Capture the cell that displays the provided text and extract its (x, y) central coordinate. 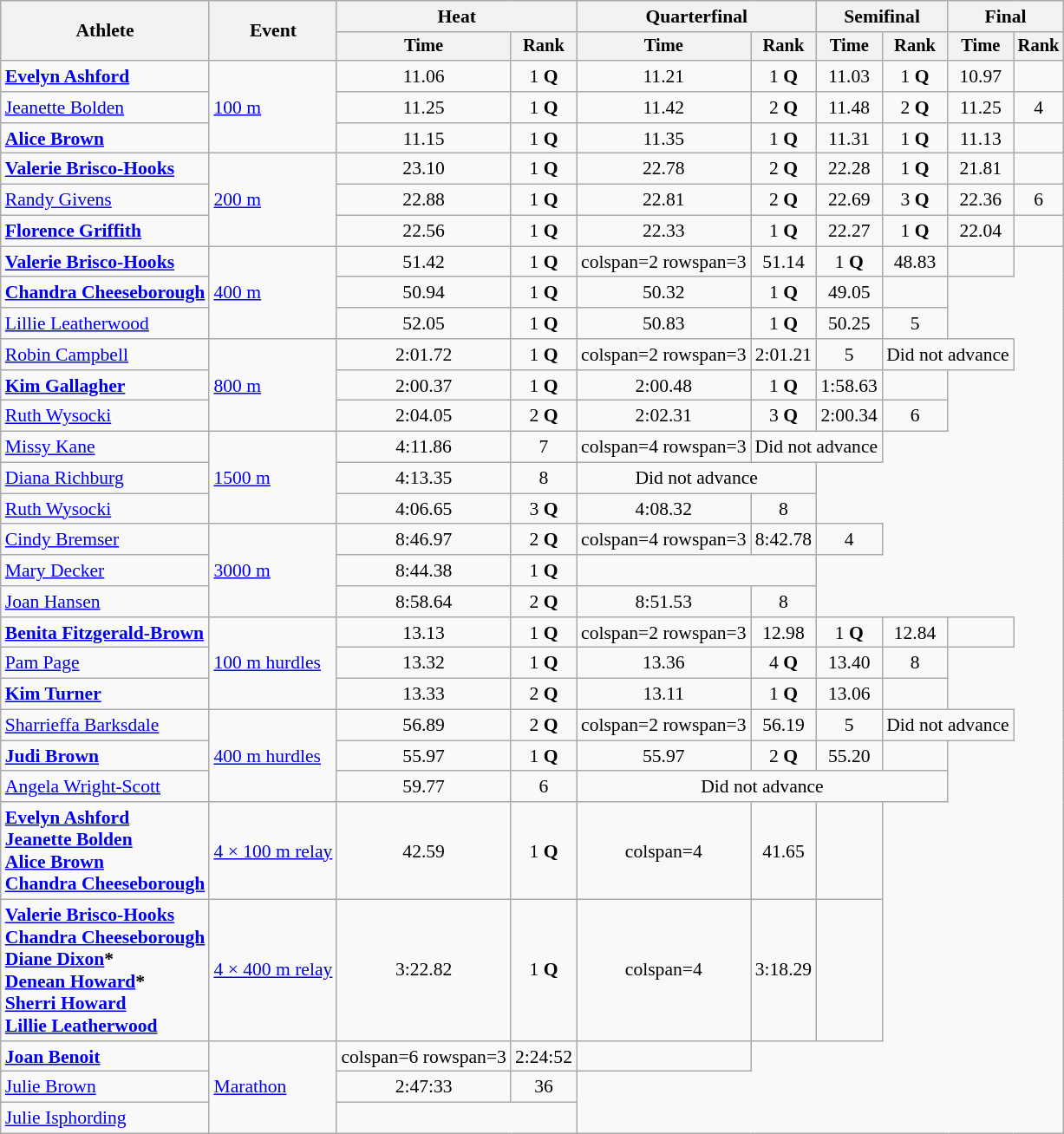
22.81 (664, 200)
51.42 (423, 262)
56.89 (423, 726)
13.13 (423, 633)
4 × 400 m relay (272, 971)
Judi Brown (106, 756)
23.10 (423, 169)
22.36 (981, 200)
3:22.82 (423, 971)
4 Q (784, 663)
52.05 (423, 323)
2:02.31 (664, 416)
22.27 (849, 231)
Angela Wright-Scott (106, 787)
Cindy Bremser (106, 540)
22.69 (849, 200)
50.32 (664, 293)
Florence Griffith (106, 231)
41.65 (784, 850)
Joan Hansen (106, 602)
8:58.64 (423, 602)
Evelyn Ashford (106, 76)
Quarterfinal (696, 16)
2:01.72 (423, 355)
12.84 (915, 633)
50.83 (664, 323)
Julie Isphording (106, 1118)
Evelyn AshfordJeanette BoldenAlice BrownChandra Cheeseborough (106, 850)
22.88 (423, 200)
11.15 (423, 139)
Diana Richburg (106, 479)
colspan=6 rowspan=3 (423, 1057)
Sharrieffa Barksdale (106, 726)
8:46.97 (423, 540)
56.19 (784, 726)
13.40 (849, 663)
11.35 (664, 139)
4:13.35 (423, 479)
200 m (272, 199)
Missy Kane (106, 447)
Julie Brown (106, 1087)
2:47:33 (423, 1087)
Joan Benoit (106, 1057)
11.13 (981, 139)
36 (544, 1087)
2:00.37 (423, 386)
22.78 (664, 169)
4:08.32 (664, 509)
Kim Turner (106, 694)
7 (544, 447)
11.31 (849, 139)
8:42.78 (784, 540)
22.28 (849, 169)
Athlete (106, 31)
13.11 (664, 694)
Pam Page (106, 663)
49.05 (849, 293)
51.14 (784, 262)
2:00.34 (849, 416)
22.56 (423, 231)
13.33 (423, 694)
13.32 (423, 663)
400 m hurdles (272, 756)
48.83 (915, 262)
2:00.48 (664, 386)
11.42 (664, 108)
Event (272, 31)
13.36 (664, 663)
3:18.29 (784, 971)
2:24:52 (544, 1057)
Final (1006, 16)
Randy Givens (106, 200)
12.98 (784, 633)
10.97 (981, 76)
Marathon (272, 1087)
11.06 (423, 76)
100 m hurdles (272, 664)
4 × 100 m relay (272, 850)
8:51.53 (664, 602)
42.59 (423, 850)
50.25 (849, 323)
Alice Brown (106, 139)
22.04 (981, 231)
Jeanette Bolden (106, 108)
4:11.86 (423, 447)
400 m (272, 293)
Valerie Brisco-HooksChandra CheeseboroughDiane Dixon*Denean Howard*Sherri HowardLillie Leatherwood (106, 971)
Heat (456, 16)
11.03 (849, 76)
3000 m (272, 570)
2:04.05 (423, 416)
21.81 (981, 169)
2:01.21 (784, 355)
800 m (272, 385)
Kim Gallagher (106, 386)
Mary Decker (106, 570)
8:44.38 (423, 570)
11.21 (664, 76)
Benita Fitzgerald-Brown (106, 633)
Chandra Cheeseborough (106, 293)
1:58.63 (849, 386)
4:06.65 (423, 509)
Lillie Leatherwood (106, 323)
Semifinal (882, 16)
55.20 (849, 756)
50.94 (423, 293)
1500 m (272, 479)
100 m (272, 108)
22.33 (664, 231)
59.77 (423, 787)
Robin Campbell (106, 355)
13.06 (849, 694)
11.48 (849, 108)
